Return (X, Y) of the center of cell containing provided text 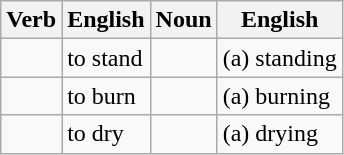
Verb (32, 20)
to dry (106, 134)
(a) drying (280, 134)
to burn (106, 96)
to stand (106, 58)
(a) burning (280, 96)
Noun (184, 20)
(a) standing (280, 58)
